Output the [x, y] coordinate of the center of the cell containing the given text.  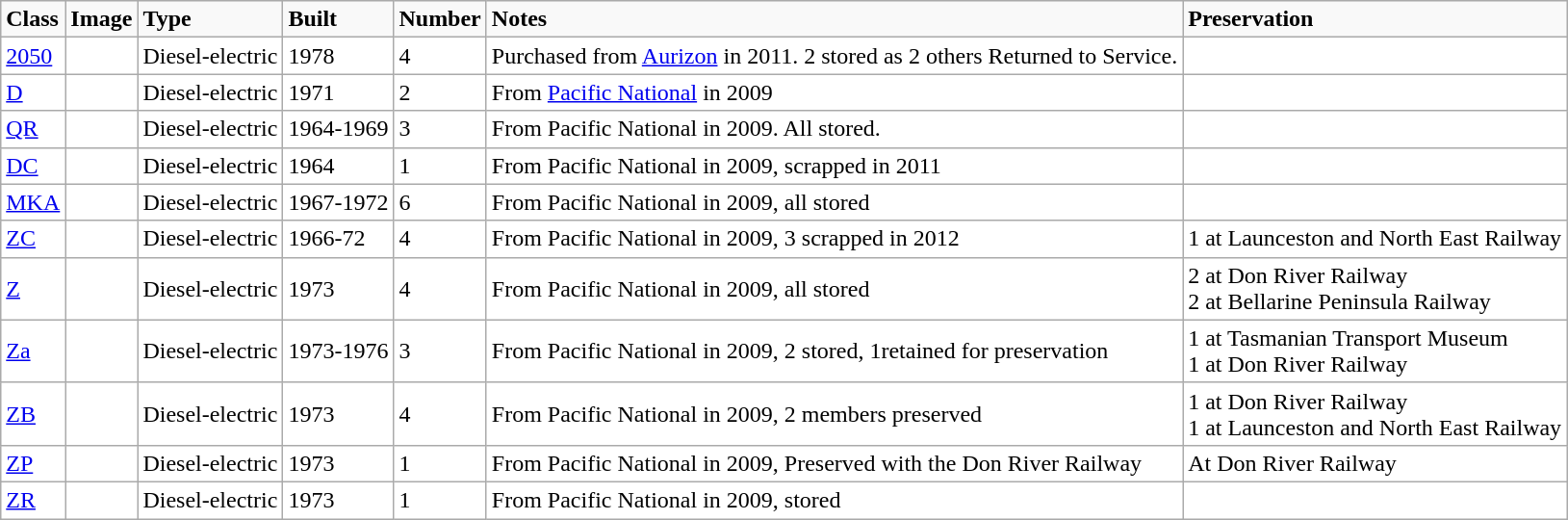
Type [210, 19]
1978 [339, 56]
From Pacific National in 2009, scrapped in 2011 [834, 166]
Z [33, 289]
Preservation [1375, 19]
From Pacific National in 2009, Preserved with the Don River Railway [834, 463]
Number [440, 19]
2 at Don River Railway2 at Bellarine Peninsula Railway [1375, 289]
2 [440, 92]
1964-1969 [339, 129]
1967-1972 [339, 202]
From Pacific National in 2009, 2 members preserved [834, 414]
1 at Don River Railway1 at Launceston and North East Railway [1375, 414]
QR [33, 129]
ZR [33, 500]
D [33, 92]
ZB [33, 414]
From Pacific National in 2009. All stored. [834, 129]
At Don River Railway [1375, 463]
Image [102, 19]
1971 [339, 92]
1964 [339, 166]
Purchased from Aurizon in 2011. 2 stored as 2 others Returned to Service. [834, 56]
From Pacific National in 2009, 3 scrapped in 2012 [834, 239]
ZC [33, 239]
1966-72 [339, 239]
Built [339, 19]
Notes [834, 19]
1973-1976 [339, 351]
Class [33, 19]
2050 [33, 56]
1 at Launceston and North East Railway [1375, 239]
ZP [33, 463]
From Pacific National in 2009, 2 stored, 1retained for preservation [834, 351]
1 at Tasmanian Transport Museum1 at Don River Railway [1375, 351]
From Pacific National in 2009 [834, 92]
From Pacific National in 2009, stored [834, 500]
MKA [33, 202]
6 [440, 202]
DC [33, 166]
Za [33, 351]
